Provide the (X, Y) coordinate of the cell's center where the given text is located.  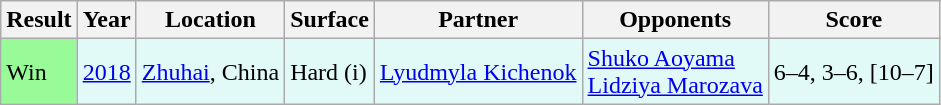
Result (39, 20)
Location (210, 20)
Partner (478, 20)
Lyudmyla Kichenok (478, 72)
Hard (i) (330, 72)
Year (106, 20)
Opponents (675, 20)
Win (39, 72)
Zhuhai, China (210, 72)
Surface (330, 20)
Shuko Aoyama Lidziya Marozava (675, 72)
2018 (106, 72)
6–4, 3–6, [10–7] (854, 72)
Score (854, 20)
